Provide the (x, y) coordinate of the cell's center where the given text is located.  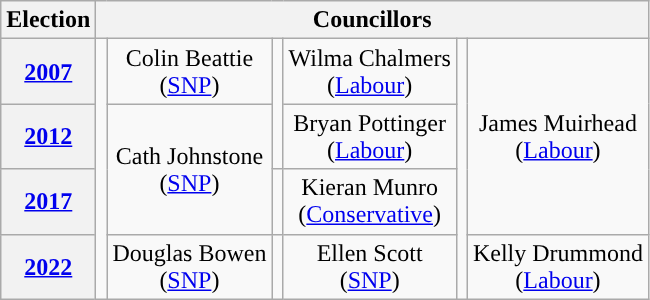
Douglas Bowen(SNP) (190, 266)
Councillors (372, 20)
Kelly Drummond(Labour) (558, 266)
Election (48, 20)
Colin Beattie(SNP) (190, 72)
Wilma Chalmers(Labour) (370, 72)
2007 (48, 72)
Ellen Scott(SNP) (370, 266)
2012 (48, 136)
James Muirhead(Labour) (558, 136)
Bryan Pottinger(Labour) (370, 136)
2017 (48, 202)
2022 (48, 266)
Kieran Munro(Conservative) (370, 202)
Cath Johnstone(SNP) (190, 169)
